For the text-containing cell, return its midpoint in [X, Y] coordinate format. 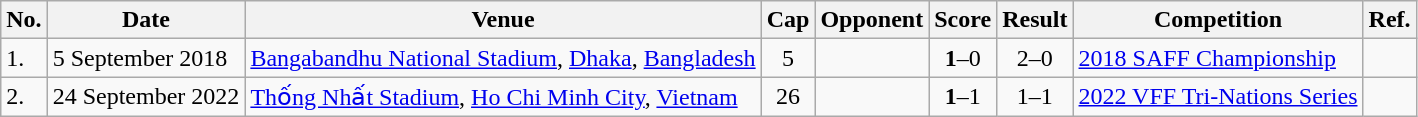
Venue [503, 20]
2. [24, 97]
Cap [788, 20]
1–0 [963, 58]
1. [24, 58]
Opponent [872, 20]
Ref. [1390, 20]
Competition [1218, 20]
No. [24, 20]
Score [963, 20]
2022 VFF Tri-Nations Series [1218, 97]
Date [146, 20]
2–0 [1035, 58]
Result [1035, 20]
5 September 2018 [146, 58]
5 [788, 58]
Bangabandhu National Stadium, Dhaka, Bangladesh [503, 58]
24 September 2022 [146, 97]
2018 SAFF Championship [1218, 58]
Thống Nhất Stadium, Ho Chi Minh City, Vietnam [503, 97]
26 [788, 97]
